Identify which cell holds the provided text, then report its (X, Y) central coordinate. 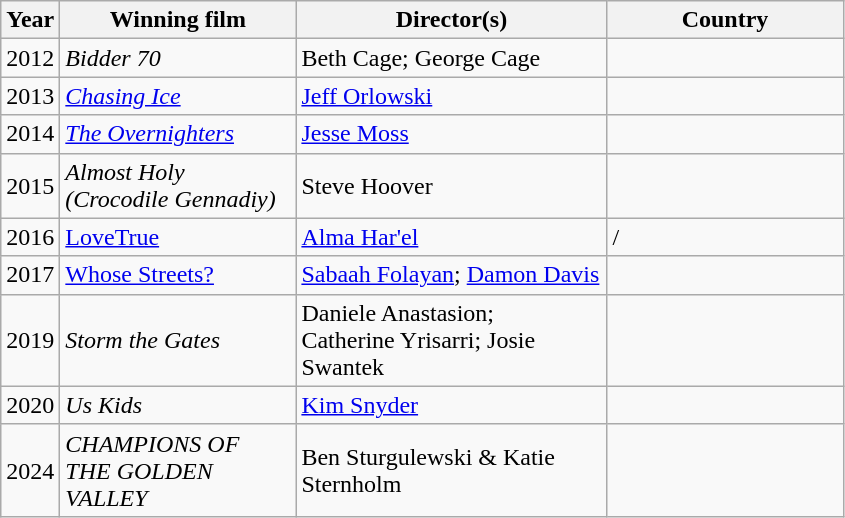
The Overnighters (178, 134)
2014 (30, 134)
Whose Streets? (178, 275)
Director(s) (452, 20)
Year (30, 20)
2012 (30, 58)
Winning film (178, 20)
Us Kids (178, 405)
Alma Har'el (452, 237)
2015 (30, 186)
Kim Snyder (452, 405)
Steve Hoover (452, 186)
CHAMPIONS OF THE GOLDEN VALLEY (178, 470)
Chasing Ice (178, 96)
2020 (30, 405)
Ben Sturgulewski & Katie Sternholm (452, 470)
Country (725, 20)
2016 (30, 237)
Daniele Anastasion; Catherine Yrisarri; Josie Swantek (452, 340)
Storm the Gates (178, 340)
Jeff Orlowski (452, 96)
2013 (30, 96)
2017 (30, 275)
2019 (30, 340)
Jesse Moss (452, 134)
Almost Holy(Crocodile Gennadiy) (178, 186)
Bidder 70 (178, 58)
LoveTrue (178, 237)
2024 (30, 470)
/ (725, 237)
Beth Cage; George Cage (452, 58)
Sabaah Folayan; Damon Davis (452, 275)
